Search for the cell housing the specified text and yield its [X, Y] center coordinate. 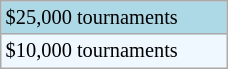
$25,000 tournaments [114, 17]
$10,000 tournaments [114, 51]
